Return the [X, Y] coordinate for the center point of the cell that contains the specified text.  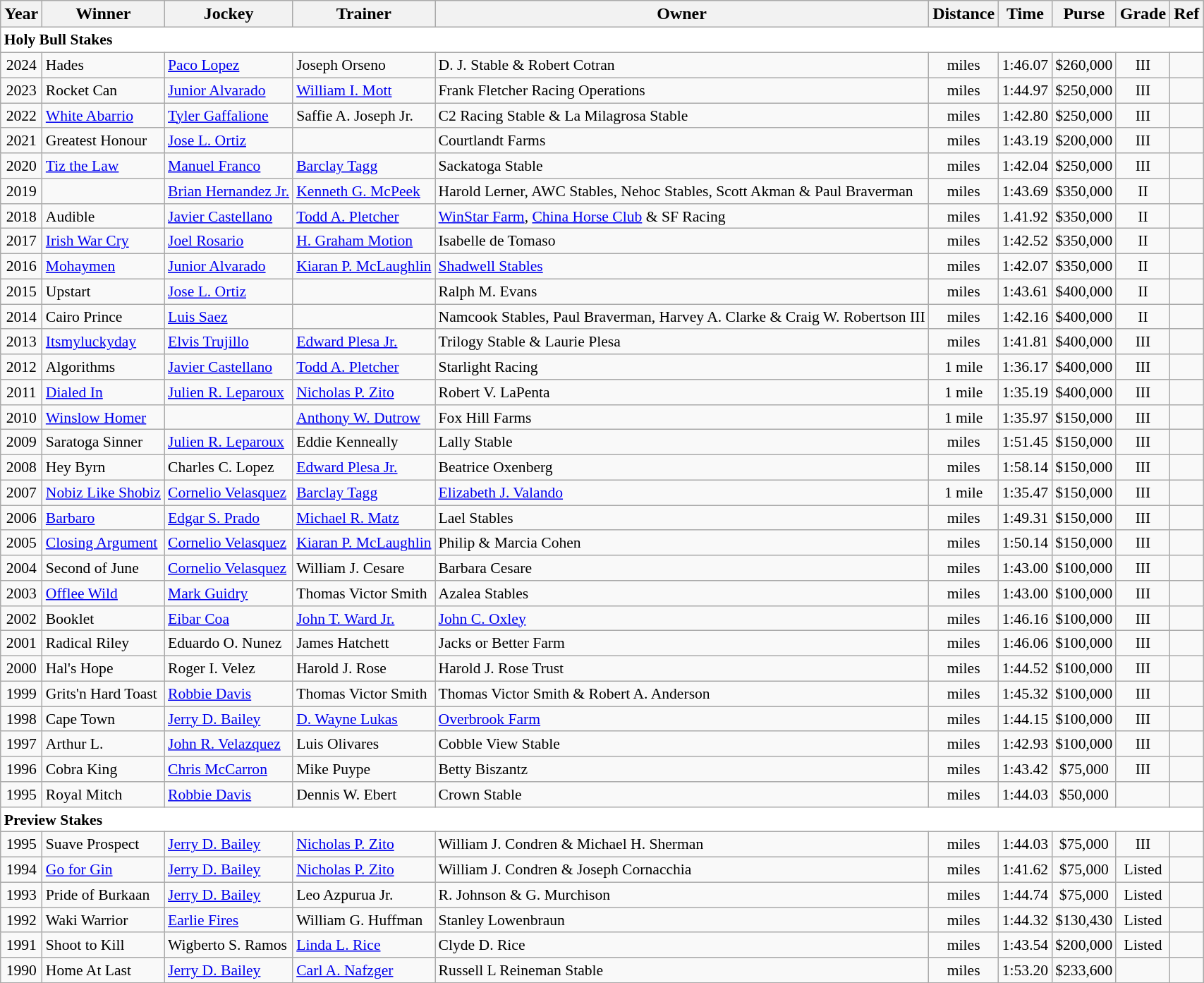
1:44.74 [1026, 895]
Jacks or Better Farm [682, 644]
Nobiz Like Shobiz [103, 493]
2011 [21, 392]
2020 [21, 166]
Robert V. LaPenta [682, 392]
2006 [21, 518]
Barbaro [103, 518]
Philip & Marcia Cohen [682, 543]
Mark Guidry [229, 593]
Anthony W. Dutrow [364, 417]
Shoot to Kill [103, 945]
Eduardo O. Nunez [229, 644]
1:45.32 [1026, 694]
Tyler Gaffalione [229, 116]
Royal Mitch [103, 795]
1:58.14 [1026, 467]
Ref [1186, 14]
2009 [21, 442]
Trilogy Stable & Laurie Plesa [682, 342]
2002 [21, 618]
$260,000 [1083, 65]
2021 [21, 140]
1:43.19 [1026, 140]
Luis Saez [229, 317]
1:43.69 [1026, 191]
$50,000 [1083, 795]
Owner [682, 14]
1:35.97 [1026, 417]
Jockey [229, 14]
Cobble View Stable [682, 744]
Hades [103, 65]
Dennis W. Ebert [364, 795]
Russell L Reineman Stable [682, 970]
Upstart [103, 291]
Namcook Stables, Paul Braverman, Harvey A. Clarke & Craig W. Robertson III [682, 317]
1997 [21, 744]
Holy Bull Stakes [602, 40]
2015 [21, 291]
1:42.16 [1026, 317]
1:41.81 [1026, 342]
Dialed In [103, 392]
Arthur L. [103, 744]
Radical Riley [103, 644]
D. Wayne Lukas [364, 719]
Saffie A. Joseph Jr. [364, 116]
Preview Stakes [602, 819]
Greatest Honour [103, 140]
Lally Stable [682, 442]
1990 [21, 970]
Go for Gin [103, 869]
Fox Hill Farms [682, 417]
William G. Huffman [364, 920]
Overbrook Farm [682, 719]
1:51.45 [1026, 442]
Paco Lopez [229, 65]
Year [21, 14]
1993 [21, 895]
Itsmyluckyday [103, 342]
$130,430 [1083, 920]
1992 [21, 920]
1:42.04 [1026, 166]
Suave Prospect [103, 845]
1:50.14 [1026, 543]
Rocket Can [103, 90]
White Abarrio [103, 116]
2014 [21, 317]
Booklet [103, 618]
Time [1026, 14]
Distance [963, 14]
1994 [21, 869]
Eddie Kenneally [364, 442]
1996 [21, 769]
Leo Azpurua Jr. [364, 895]
2010 [21, 417]
Barbara Cesare [682, 568]
John C. Oxley [682, 618]
2005 [21, 543]
1:43.54 [1026, 945]
1:43.61 [1026, 291]
Edgar S. Prado [229, 518]
Sackatoga Stable [682, 166]
Closing Argument [103, 543]
Isabelle de Tomaso [682, 241]
Charles C. Lopez [229, 467]
D. J. Stable & Robert Cotran [682, 65]
2017 [21, 241]
R. Johnson & G. Murchison [682, 895]
Clyde D. Rice [682, 945]
Crown Stable [682, 795]
2012 [21, 367]
Elvis Trujillo [229, 342]
Hal's Hope [103, 668]
Irish War Cry [103, 241]
2013 [21, 342]
Pride of Burkaan [103, 895]
Elizabeth J. Valando [682, 493]
1:44.52 [1026, 668]
Azalea Stables [682, 593]
Wigberto S. Ramos [229, 945]
1:42.80 [1026, 116]
1:42.52 [1026, 241]
Roger I. Velez [229, 668]
Manuel Franco [229, 166]
Harold J. Rose Trust [682, 668]
C2 Racing Stable & La Milagrosa Stable [682, 116]
Mike Puype [364, 769]
Tiz the Law [103, 166]
1:46.06 [1026, 644]
Luis Olivares [364, 744]
2004 [21, 568]
1:46.07 [1026, 65]
Purse [1083, 14]
1:46.16 [1026, 618]
Michael R. Matz [364, 518]
Ralph M. Evans [682, 291]
Linda L. Rice [364, 945]
Beatrice Oxenberg [682, 467]
2023 [21, 90]
Hey Byrn [103, 467]
Starlight Racing [682, 367]
Saratoga Sinner [103, 442]
2001 [21, 644]
1:41.62 [1026, 869]
Frank Fletcher Racing Operations [682, 90]
2024 [21, 65]
Earlie Fires [229, 920]
Stanley Lowenbraun [682, 920]
Second of June [103, 568]
Joel Rosario [229, 241]
Carl A. Nafzger [364, 970]
1:35.19 [1026, 392]
Grade [1143, 14]
William J. Condren & Joseph Cornacchia [682, 869]
1:42.93 [1026, 744]
Cape Town [103, 719]
Kenneth G. McPeek [364, 191]
Harold J. Rose [364, 668]
1:44.32 [1026, 920]
1998 [21, 719]
Audible [103, 216]
Courtlandt Farms [682, 140]
Cobra King [103, 769]
Algorithms [103, 367]
Joseph Orseno [364, 65]
Grits'n Hard Toast [103, 694]
John R. Velazquez [229, 744]
H. Graham Motion [364, 241]
1:43.42 [1026, 769]
Eibar Coa [229, 618]
William J. Cesare [364, 568]
1:53.20 [1026, 970]
2016 [21, 266]
Harold Lerner, AWC Stables, Nehoc Stables, Scott Akman & Paul Braverman [682, 191]
Cairo Prince [103, 317]
Home At Last [103, 970]
2007 [21, 493]
1:35.47 [1026, 493]
Trainer [364, 14]
2018 [21, 216]
2003 [21, 593]
2000 [21, 668]
William J. Condren & Michael H. Sherman [682, 845]
Shadwell Stables [682, 266]
Thomas Victor Smith & Robert A. Anderson [682, 694]
WinStar Farm, China Horse Club & SF Racing [682, 216]
1:36.17 [1026, 367]
$233,600 [1083, 970]
Waki Warrior [103, 920]
Brian Hernandez Jr. [229, 191]
1.41.92 [1026, 216]
1:44.15 [1026, 719]
1:49.31 [1026, 518]
1991 [21, 945]
James Hatchett [364, 644]
2022 [21, 116]
William I. Mott [364, 90]
Winslow Homer [103, 417]
1:42.07 [1026, 266]
Offlee Wild [103, 593]
Lael Stables [682, 518]
Winner [103, 14]
Chris McCarron [229, 769]
Mohaymen [103, 266]
John T. Ward Jr. [364, 618]
2008 [21, 467]
1:44.97 [1026, 90]
Betty Biszantz [682, 769]
2019 [21, 191]
1999 [21, 694]
